Provide the [X, Y] coordinate of the cell's center where the given text is located.  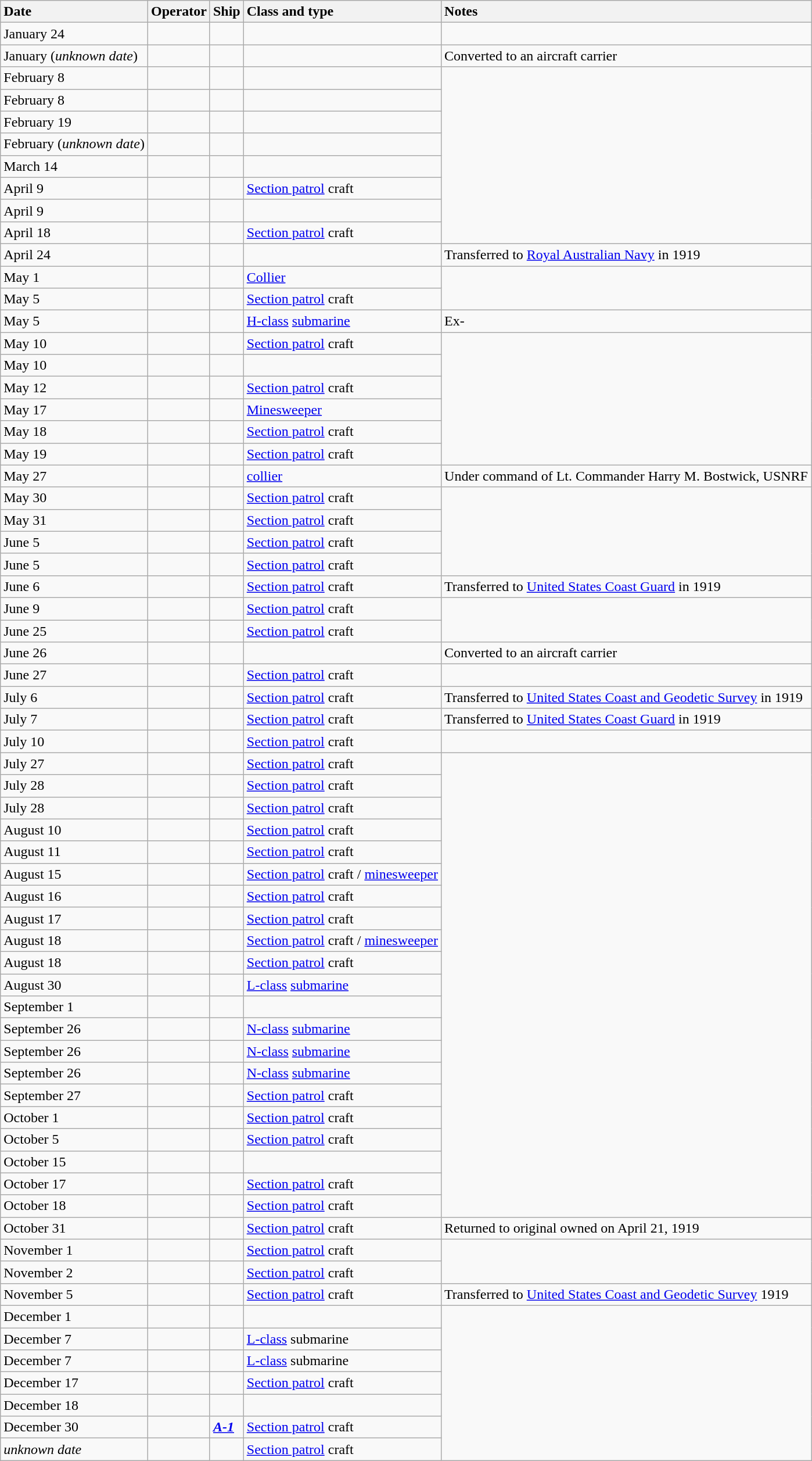
December 17 [74, 1383]
Under command of Lt. Commander Harry M. Bostwick, USNRF [626, 476]
May 18 [74, 432]
February (unknown date) [74, 144]
May 17 [74, 410]
Returned to original owned on April 21, 1919 [626, 1228]
Notes [626, 12]
May 12 [74, 388]
August 16 [74, 896]
May 1 [74, 277]
December 1 [74, 1316]
Transferred to Royal Australian Navy in 1919 [626, 255]
June 6 [74, 586]
July 27 [74, 764]
October 18 [74, 1206]
April 18 [74, 232]
May 19 [74, 454]
Minesweeper [342, 410]
August 30 [74, 985]
May 27 [74, 476]
October 1 [74, 1118]
November 2 [74, 1272]
February 19 [74, 122]
June 9 [74, 608]
January 24 [74, 34]
Class and type [342, 12]
July 7 [74, 719]
Transferred to United States Coast and Geodetic Survey in 1919 [626, 697]
October 17 [74, 1184]
August 17 [74, 918]
December 30 [74, 1427]
Date [74, 12]
A-1 [227, 1427]
June 25 [74, 631]
collier [342, 476]
Ex- [626, 321]
unknown date [74, 1449]
H-class submarine [342, 321]
November 1 [74, 1250]
July 6 [74, 697]
October 5 [74, 1140]
December 18 [74, 1405]
Collier [342, 277]
Operator [179, 12]
October 15 [74, 1162]
October 31 [74, 1228]
July 10 [74, 742]
April 24 [74, 255]
September 1 [74, 1007]
August 10 [74, 830]
May 31 [74, 520]
May 30 [74, 498]
August 11 [74, 852]
January (unknown date) [74, 56]
Transferred to United States Coast and Geodetic Survey 1919 [626, 1294]
June 26 [74, 653]
Ship [227, 12]
June 27 [74, 675]
September 27 [74, 1095]
March 14 [74, 166]
November 5 [74, 1294]
August 15 [74, 874]
